Identify which cell holds the provided text, then report its [x, y] central coordinate. 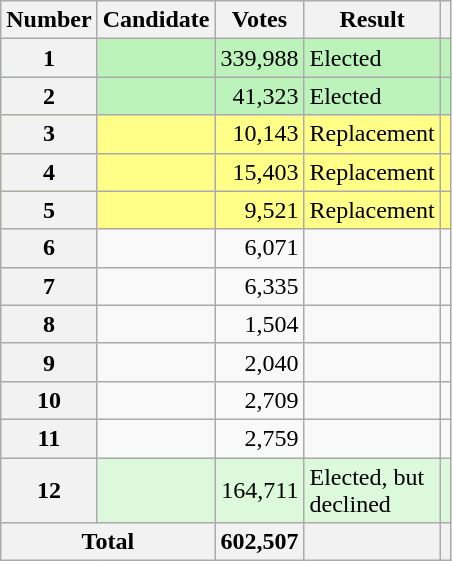
602,507 [260, 542]
7 [49, 286]
5 [49, 210]
12 [49, 490]
6,335 [260, 286]
15,403 [260, 172]
10 [49, 400]
2 [49, 96]
339,988 [260, 58]
41,323 [260, 96]
Votes [260, 20]
1 [49, 58]
11 [49, 438]
Number [49, 20]
6 [49, 248]
Total [108, 542]
4 [49, 172]
9 [49, 362]
10,143 [260, 134]
8 [49, 324]
3 [49, 134]
2,040 [260, 362]
9,521 [260, 210]
Candidate [156, 20]
Result [372, 20]
164,711 [260, 490]
1,504 [260, 324]
Elected, butdeclined [372, 490]
2,759 [260, 438]
2,709 [260, 400]
6,071 [260, 248]
